Identify which cell holds the provided text, then report its (x, y) central coordinate. 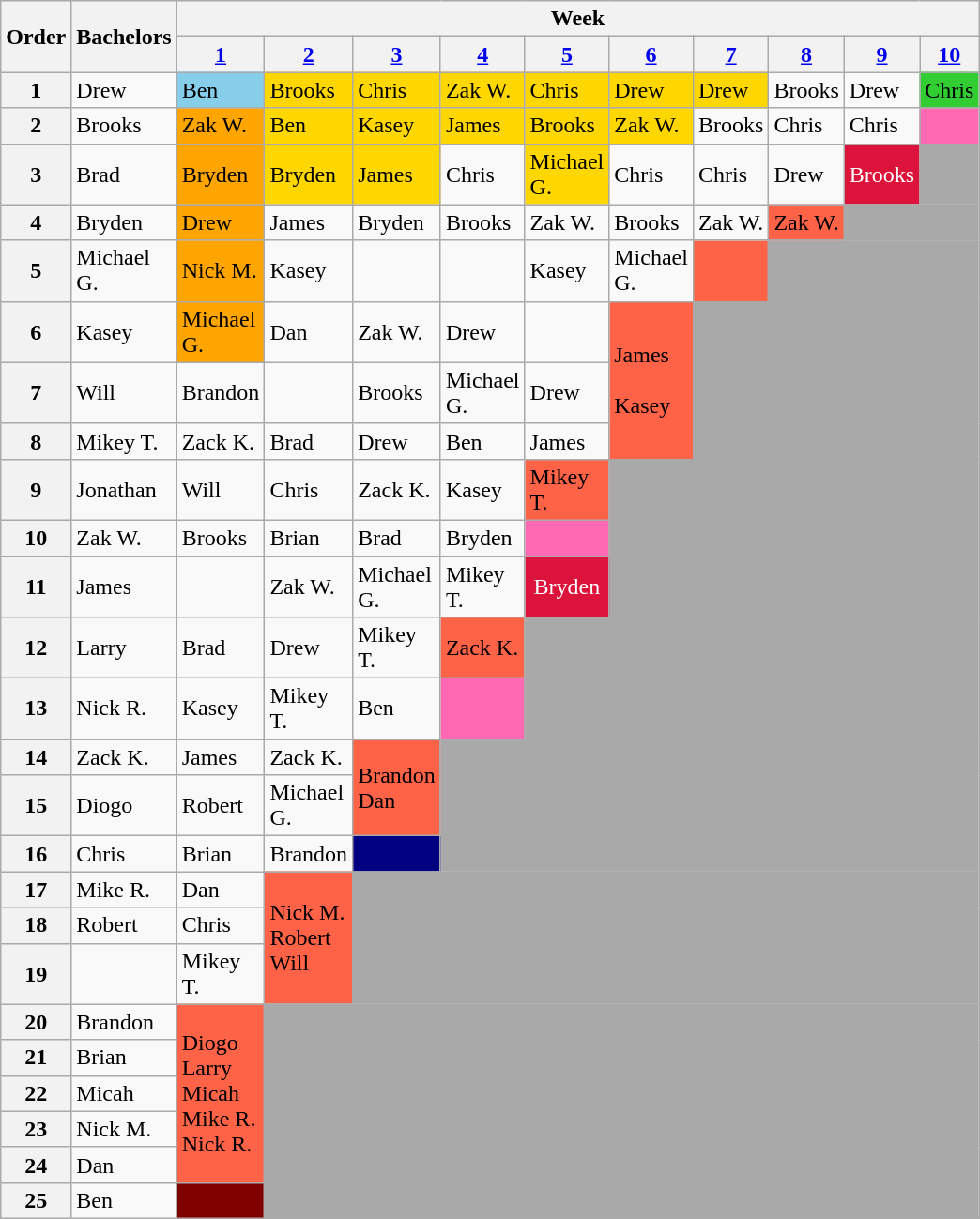
JamesKasey (651, 380)
12 (36, 648)
21 (36, 1058)
DiogoLarryMicahMike R.Nick R. (221, 1093)
Bachelors (124, 37)
Jonathan (124, 490)
Week (578, 19)
15 (36, 805)
Mike R. (124, 890)
Nick R. (124, 709)
18 (36, 925)
Nick M.RobertWill (309, 938)
25 (36, 1200)
16 (36, 854)
24 (36, 1165)
Diogo (124, 805)
20 (36, 1022)
23 (36, 1129)
22 (36, 1093)
Larry (124, 648)
BrandonDan (397, 788)
13 (36, 709)
11 (36, 586)
19 (36, 974)
Order (36, 37)
17 (36, 890)
14 (36, 757)
Micah (124, 1093)
